Locate the cell with the specified text and output its (X, Y) center coordinate. 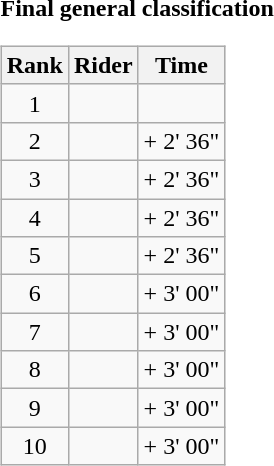
3 (34, 179)
10 (34, 446)
2 (34, 141)
Rank (34, 65)
4 (34, 217)
Rider (103, 65)
1 (34, 103)
7 (34, 332)
Time (182, 65)
9 (34, 408)
5 (34, 256)
8 (34, 370)
6 (34, 294)
